Provide the [x, y] coordinate of the cell's center where the given text is located.  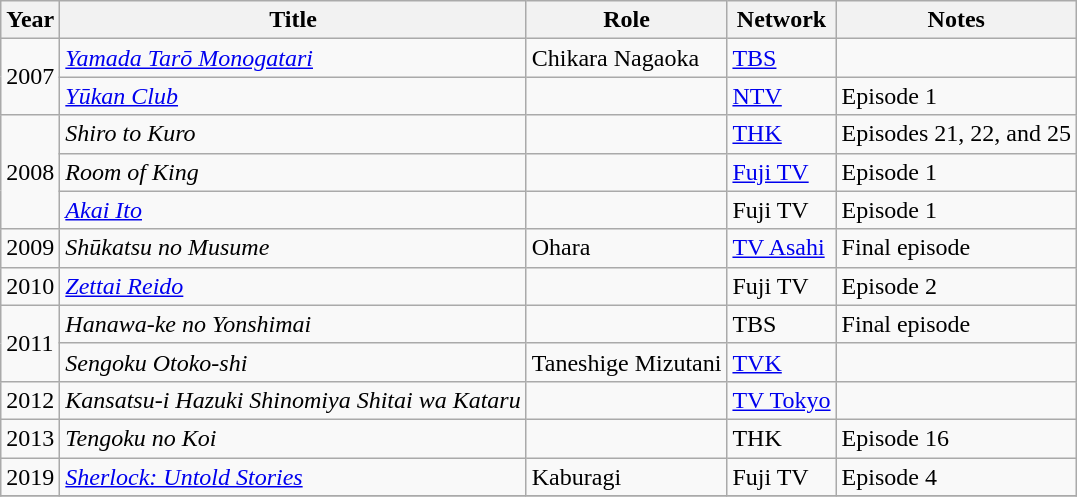
NTV [782, 96]
Episodes 21, 22, and 25 [956, 134]
Akai Ito [293, 210]
Year [30, 20]
Episode 4 [956, 477]
2007 [30, 77]
Zettai Reido [293, 286]
TV Asahi [782, 248]
Yamada Tarō Monogatari [293, 58]
Kansatsu-i Hazuki Shinomiya Shitai wa Kataru [293, 400]
Notes [956, 20]
TVK [782, 362]
Episode 16 [956, 438]
2012 [30, 400]
Yūkan Club [293, 96]
2009 [30, 248]
Chikara Nagaoka [626, 58]
Hanawa-ke no Yonshimai [293, 324]
Network [782, 20]
Role [626, 20]
2008 [30, 172]
Sengoku Otoko-shi [293, 362]
Sherlock: Untold Stories [293, 477]
Room of King [293, 172]
2013 [30, 438]
Kaburagi [626, 477]
2010 [30, 286]
Taneshige Mizutani [626, 362]
2019 [30, 477]
Title [293, 20]
Tengoku no Koi [293, 438]
TV Tokyo [782, 400]
Ohara [626, 248]
Shiro to Kuro [293, 134]
Episode 2 [956, 286]
Shūkatsu no Musume [293, 248]
2011 [30, 343]
